Extract the [x, y] coordinate from the center of the cell holding the provided text.  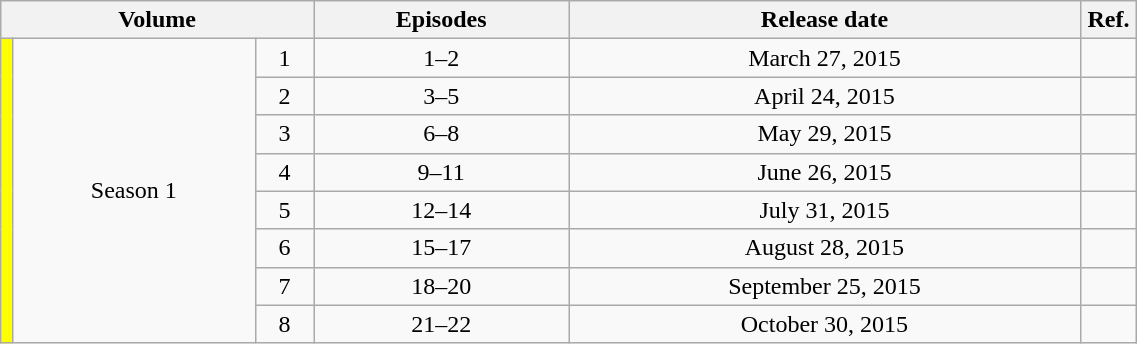
August 28, 2015 [824, 248]
4 [285, 172]
April 24, 2015 [824, 96]
3 [285, 134]
7 [285, 286]
March 27, 2015 [824, 58]
June 26, 2015 [824, 172]
15–17 [442, 248]
Volume [158, 20]
Season 1 [134, 191]
Release date [824, 20]
3–5 [442, 96]
May 29, 2015 [824, 134]
9–11 [442, 172]
21–22 [442, 324]
Ref. [1108, 20]
July 31, 2015 [824, 210]
1 [285, 58]
October 30, 2015 [824, 324]
12–14 [442, 210]
Episodes [442, 20]
2 [285, 96]
1–2 [442, 58]
18–20 [442, 286]
September 25, 2015 [824, 286]
6–8 [442, 134]
5 [285, 210]
8 [285, 324]
6 [285, 248]
